Extract the [X, Y] coordinate from the center of the cell holding the provided text.  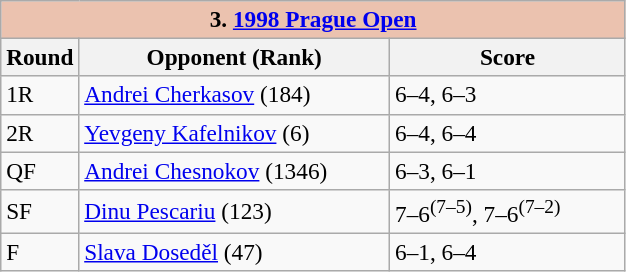
6–1, 6–4 [508, 252]
Score [508, 57]
F [40, 252]
7–6(7–5), 7–6(7–2) [508, 211]
Opponent (Rank) [234, 57]
Dinu Pescariu (123) [234, 211]
2R [40, 133]
Round [40, 57]
6–3, 6–1 [508, 170]
Andrei Chesnokov (1346) [234, 170]
SF [40, 211]
3. 1998 Prague Open [314, 19]
QF [40, 170]
6–4, 6–3 [508, 95]
Slava Doseděl (47) [234, 252]
1R [40, 95]
Andrei Cherkasov (184) [234, 95]
6–4, 6–4 [508, 133]
Yevgeny Kafelnikov (6) [234, 133]
